Detect which cell encompasses the target text, then output its (X, Y) center coordinate. 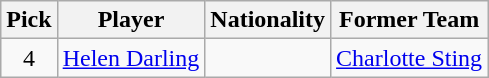
Charlotte Sting (410, 58)
Helen Darling (131, 58)
Former Team (410, 20)
Nationality (268, 20)
4 (29, 58)
Pick (29, 20)
Player (131, 20)
